Extract the (x, y) coordinate from the center of the cell holding the provided text.  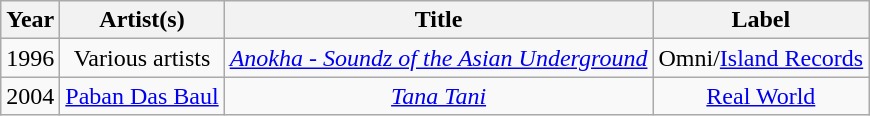
Anokha - Soundz of the Asian Underground (438, 58)
Title (438, 20)
2004 (30, 96)
Omni/Island Records (761, 58)
Various artists (142, 58)
1996 (30, 58)
Paban Das Baul (142, 96)
Artist(s) (142, 20)
Real World (761, 96)
Year (30, 20)
Tana Tani (438, 96)
Label (761, 20)
